Capture the cell that displays the provided text and extract its [x, y] central coordinate. 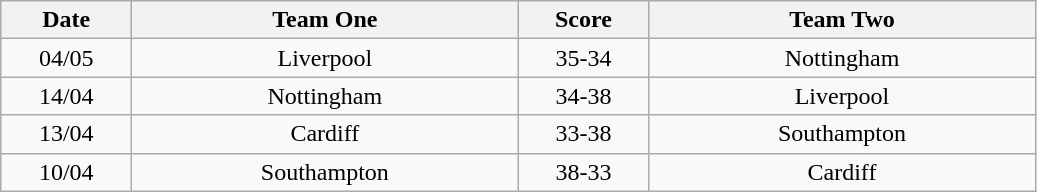
35-34 [584, 58]
Score [584, 20]
33-38 [584, 134]
04/05 [66, 58]
10/04 [66, 172]
34-38 [584, 96]
38-33 [584, 172]
13/04 [66, 134]
Date [66, 20]
Team Two [842, 20]
Team One [325, 20]
14/04 [66, 96]
